Provide the [x, y] coordinate of the cell's center where the given text is located.  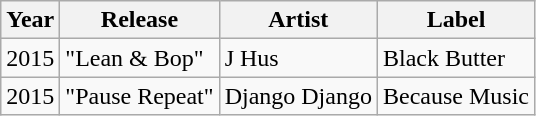
Django Django [298, 96]
Black Butter [456, 58]
"Lean & Bop" [140, 58]
Release [140, 20]
Artist [298, 20]
Because Music [456, 96]
Year [30, 20]
J Hus [298, 58]
"Pause Repeat" [140, 96]
Label [456, 20]
